Extract the [x, y] coordinate from the center of the cell holding the provided text.  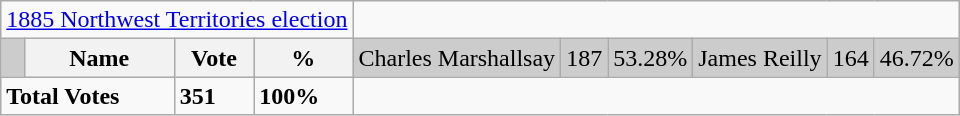
Vote [214, 58]
100% [304, 96]
53.28% [650, 58]
351 [214, 96]
% [304, 58]
Total Votes [88, 96]
164 [850, 58]
James Reilly [760, 58]
1885 Northwest Territories election [177, 20]
Name [99, 58]
46.72% [916, 58]
Charles Marshallsay [457, 58]
187 [584, 58]
